Provide the (X, Y) coordinate of the cell's center where the given text is located.  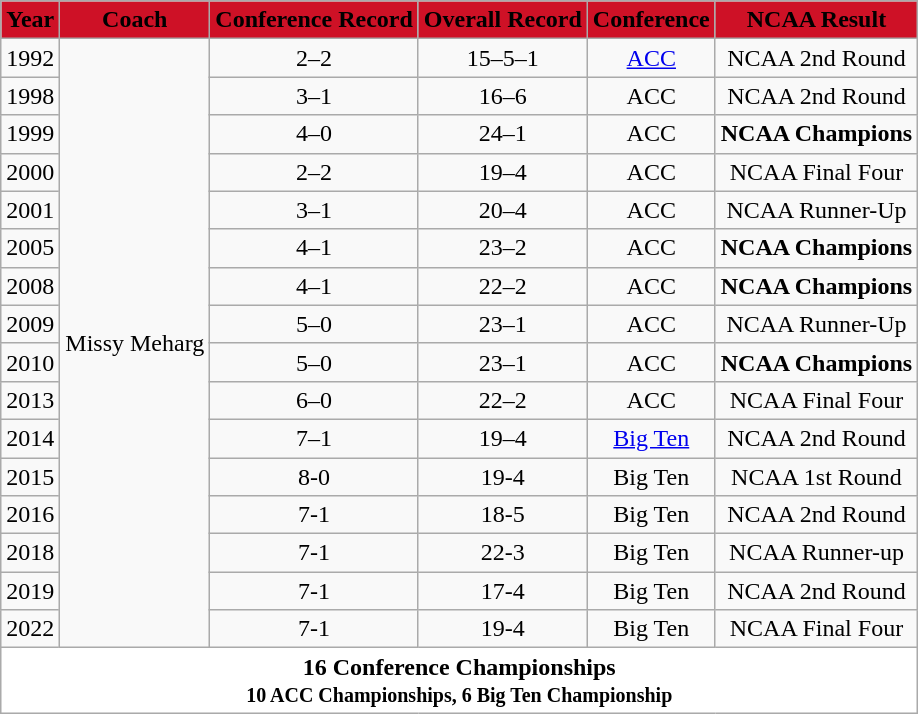
8-0 (314, 477)
Overall Record (502, 20)
2000 (30, 172)
2014 (30, 438)
2009 (30, 324)
2018 (30, 553)
16 Conference Championships 10 ACC Championships, 6 Big Ten Championship (460, 680)
2016 (30, 515)
1998 (30, 96)
2001 (30, 210)
Conference (651, 20)
Year (30, 20)
7–1 (314, 438)
2015 (30, 477)
2013 (30, 400)
Coach (135, 20)
2019 (30, 591)
NCAA 1st Round (816, 477)
2005 (30, 248)
2008 (30, 286)
2022 (30, 629)
24–1 (502, 134)
6–0 (314, 400)
Conference Record (314, 20)
15–5–1 (502, 58)
18-5 (502, 515)
NCAA Runner-up (816, 553)
Missy Meharg (135, 344)
20–4 (502, 210)
1999 (30, 134)
1992 (30, 58)
NCAA Result (816, 20)
16–6 (502, 96)
4–0 (314, 134)
2010 (30, 362)
17-4 (502, 591)
23–2 (502, 248)
22-3 (502, 553)
